For the text-containing cell, return its midpoint in (X, Y) coordinate format. 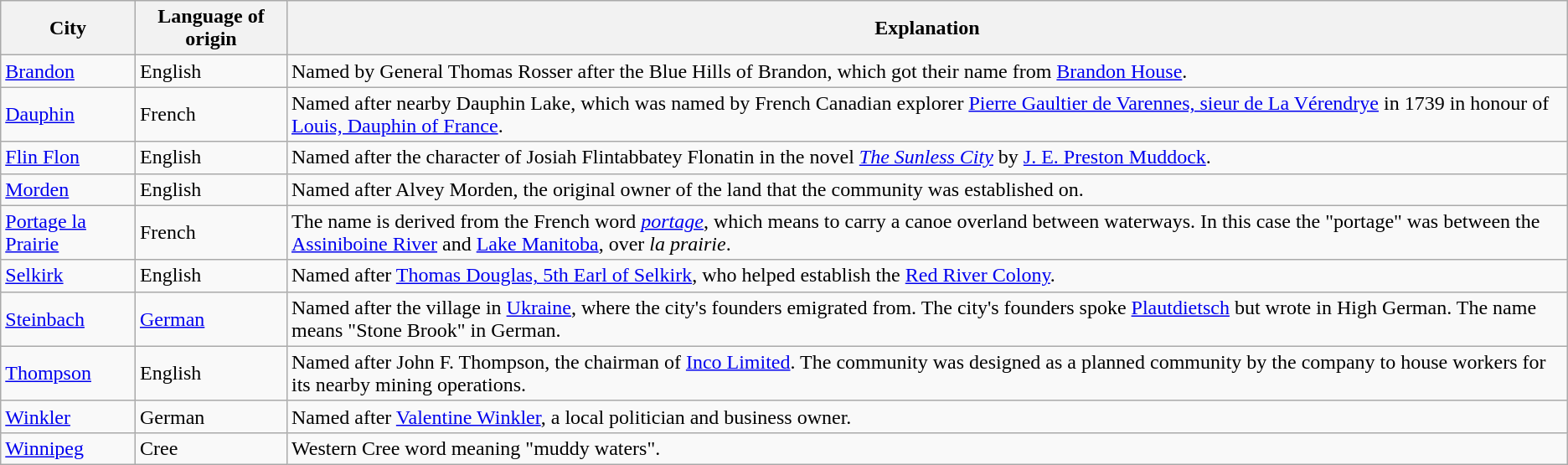
Steinbach (69, 318)
Explanation (926, 28)
Brandon (69, 71)
Winkler (69, 416)
Winnipeg (69, 448)
Dauphin (69, 114)
Named after the character of Josiah Flintabbatey Flonatin in the novel The Sunless City by J. E. Preston Muddock. (926, 158)
Named after Valentine Winkler, a local politician and business owner. (926, 416)
Selkirk (69, 276)
Portage la Prairie (69, 233)
Language of origin (211, 28)
Western Cree word meaning "muddy waters". (926, 448)
Named after Thomas Douglas, 5th Earl of Selkirk, who helped establish the Red River Colony. (926, 276)
Cree (211, 448)
Named after Alvey Morden, the original owner of the land that the community was established on. (926, 189)
Morden (69, 189)
Flin Flon (69, 158)
Thompson (69, 374)
Named by General Thomas Rosser after the Blue Hills of Brandon, which got their name from Brandon House. (926, 71)
City (69, 28)
